Output the (X, Y) coordinate of the center of the cell containing the given text.  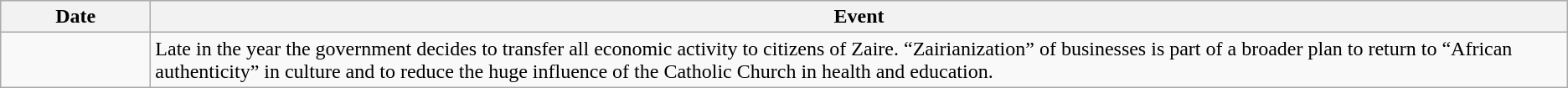
Date (75, 17)
Event (859, 17)
